Capture the cell that displays the provided text and extract its [x, y] central coordinate. 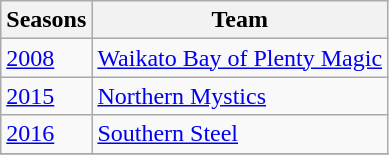
Seasons [46, 20]
2015 [46, 96]
Waikato Bay of Plenty Magic [240, 58]
Southern Steel [240, 134]
Team [240, 20]
2016 [46, 134]
2008 [46, 58]
Northern Mystics [240, 96]
